Return [X, Y] of the center of cell containing provided text 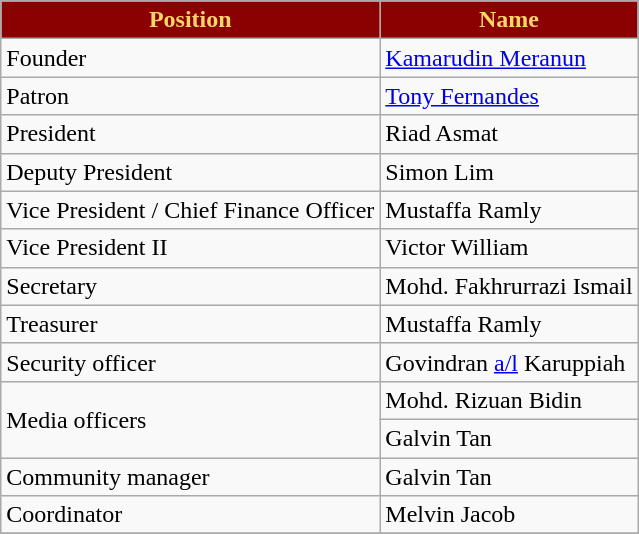
Mohd. Rizuan Bidin [509, 400]
Mohd. Fakhrurrazi Ismail [509, 286]
Deputy President [190, 172]
Coordinator [190, 515]
Melvin Jacob [509, 515]
Community manager [190, 477]
Patron [190, 96]
Riad Asmat [509, 134]
Secretary [190, 286]
President [190, 134]
Position [190, 20]
Vice President / Chief Finance Officer [190, 210]
Treasurer [190, 324]
Tony Fernandes [509, 96]
Media officers [190, 419]
Vice President II [190, 248]
Victor William [509, 248]
Founder [190, 58]
Security officer [190, 362]
Kamarudin Meranun [509, 58]
Simon Lim [509, 172]
Govindran a/l Karuppiah [509, 362]
Name [509, 20]
